Extract the (X, Y) coordinate from the center of the cell holding the provided text.  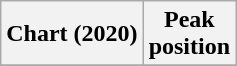
Chart (2020) (72, 34)
Peakposition (189, 34)
